Scan for the cell matching the given text and deliver its (x, y) coordinate at center. 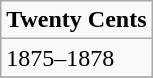
Twenty Cents (76, 20)
1875–1878 (76, 58)
